Return [x, y] of the center of cell containing provided text 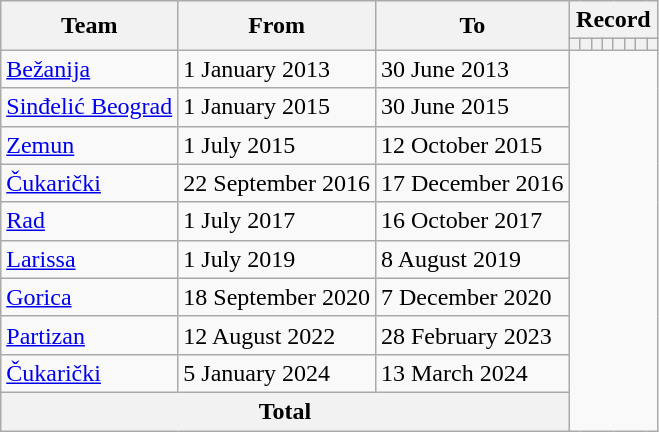
Rad [90, 221]
Sinđelić Beograd [90, 107]
Zemun [90, 145]
1 July 2017 [277, 221]
1 January 2013 [277, 69]
1 January 2015 [277, 107]
From [277, 26]
12 August 2022 [277, 335]
13 March 2024 [472, 373]
17 December 2016 [472, 183]
30 June 2013 [472, 69]
8 August 2019 [472, 259]
Partizan [90, 335]
Larissa [90, 259]
Bežanija [90, 69]
18 September 2020 [277, 297]
12 October 2015 [472, 145]
30 June 2015 [472, 107]
Record [613, 20]
Total [285, 411]
22 September 2016 [277, 183]
1 July 2015 [277, 145]
16 October 2017 [472, 221]
7 December 2020 [472, 297]
28 February 2023 [472, 335]
Gorica [90, 297]
Team [90, 26]
1 July 2019 [277, 259]
5 January 2024 [277, 373]
To [472, 26]
